From the cell containing the given text, extract its center point as [X, Y] coordinate. 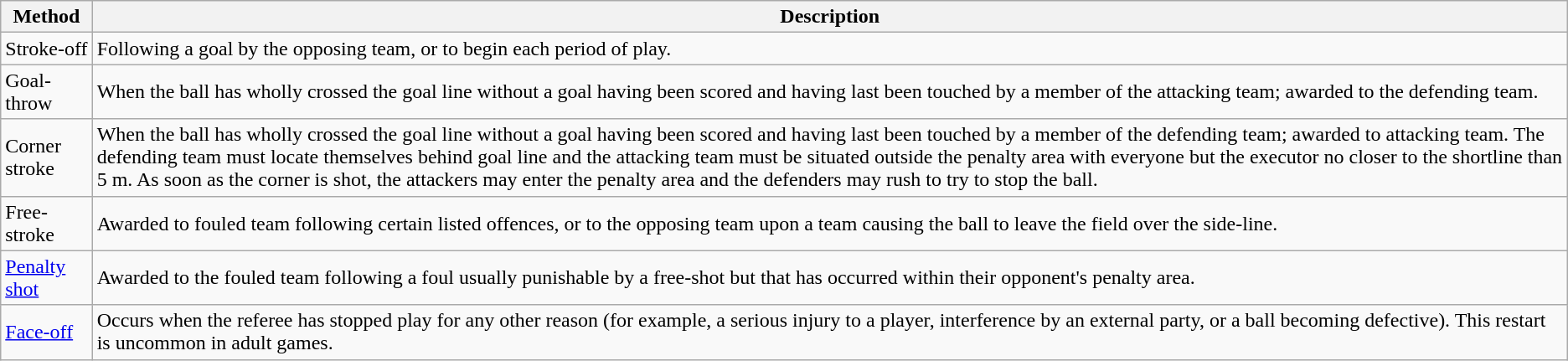
Awarded to the fouled team following a foul usually punishable by a free-shot but that has occurred within their opponent's penalty area. [829, 278]
Following a goal by the opposing team, or to begin each period of play. [829, 49]
Penalty shot [47, 278]
Goal-throw [47, 92]
Method [47, 17]
Face-off [47, 332]
Stroke-off [47, 49]
Corner stroke [47, 157]
Free-stroke [47, 223]
Awarded to fouled team following certain listed offences, or to the opposing team upon a team causing the ball to leave the field over the side-line. [829, 223]
Description [829, 17]
